Determine the (X, Y) coordinate at the center of the cell enclosing the given text.  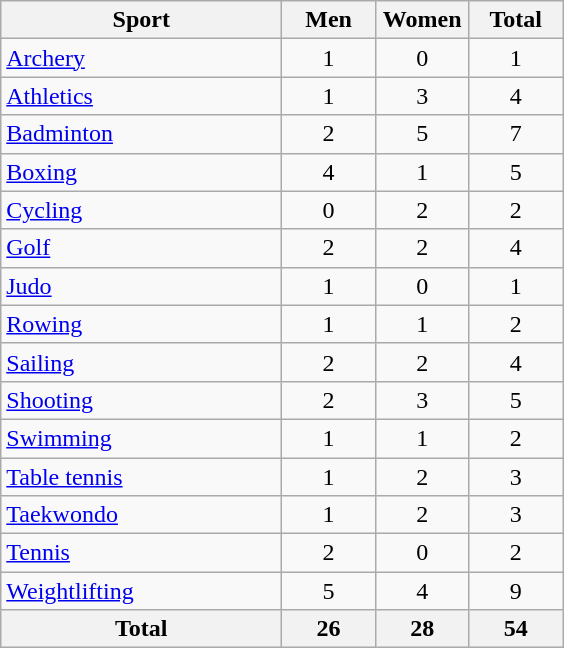
Cycling (142, 210)
Archery (142, 58)
54 (516, 629)
Badminton (142, 134)
Sport (142, 20)
Taekwondo (142, 515)
Sailing (142, 362)
Athletics (142, 96)
28 (422, 629)
Judo (142, 286)
Men (329, 20)
Women (422, 20)
9 (516, 591)
Rowing (142, 324)
Boxing (142, 172)
Weightlifting (142, 591)
Golf (142, 248)
26 (329, 629)
Tennis (142, 553)
Table tennis (142, 477)
7 (516, 134)
Shooting (142, 400)
Swimming (142, 438)
